Search for the cell housing the specified text and yield its [x, y] center coordinate. 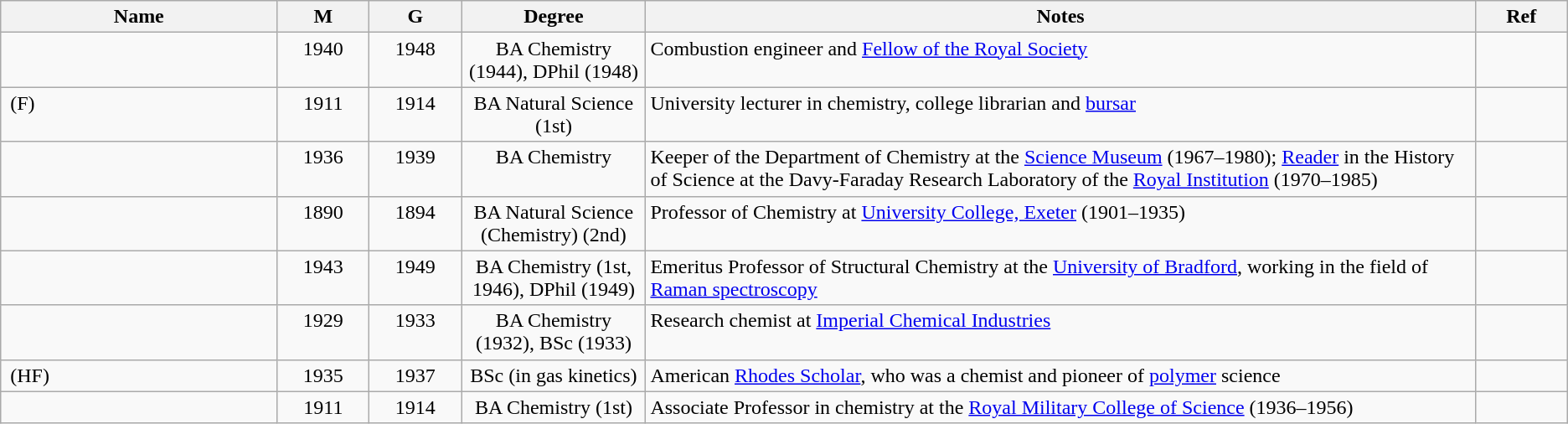
1949 [415, 278]
1935 [323, 375]
(HF) [139, 375]
M [323, 17]
University lecturer in chemistry, college librarian and bursar [1060, 114]
Research chemist at Imperial Chemical Industries [1060, 332]
BA Chemistry (1st) [554, 407]
Ref [1521, 17]
1929 [323, 332]
BA Natural Science (1st) [554, 114]
BSc (in gas kinetics) [554, 375]
1936 [323, 169]
BA Chemistry (1932), BSc (1933) [554, 332]
BA Natural Science (Chemistry) (2nd) [554, 223]
1890 [323, 223]
Emeritus Professor of Structural Chemistry at the University of Bradford, working in the field of Raman spectroscopy [1060, 278]
1940 [323, 60]
Notes [1060, 17]
Associate Professor in chemistry at the Royal Military College of Science (1936–1956) [1060, 407]
Professor of Chemistry at University College, Exeter (1901–1935) [1060, 223]
1943 [323, 278]
BA Chemistry (1st, 1946), DPhil (1949) [554, 278]
1933 [415, 332]
(F) [139, 114]
Name [139, 17]
American Rhodes Scholar, who was a chemist and pioneer of polymer science [1060, 375]
Degree [554, 17]
1894 [415, 223]
1948 [415, 60]
1937 [415, 375]
Combustion engineer and Fellow of the Royal Society [1060, 60]
BA Chemistry (1944), DPhil (1948) [554, 60]
BA Chemistry [554, 169]
G [415, 17]
1939 [415, 169]
